Find where the given text appears and provide that cell's center as [x, y] coordinate. 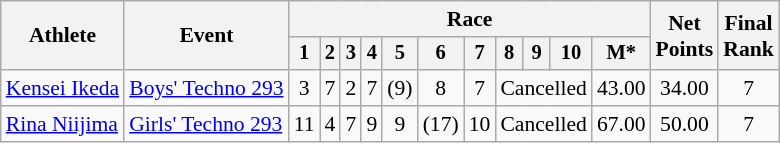
Athlete [62, 36]
Race [470, 19]
Rina Niijima [62, 124]
43.00 [622, 88]
50.00 [685, 124]
(17) [441, 124]
11 [304, 124]
Kensei Ikeda [62, 88]
NetPoints [685, 36]
Event [206, 36]
6 [441, 54]
Final Rank [748, 36]
Girls' Techno 293 [206, 124]
5 [400, 54]
M* [622, 54]
34.00 [685, 88]
Boys' Techno 293 [206, 88]
1 [304, 54]
(9) [400, 88]
67.00 [622, 124]
